Scan for the cell matching the given text and deliver its [X, Y] coordinate at center. 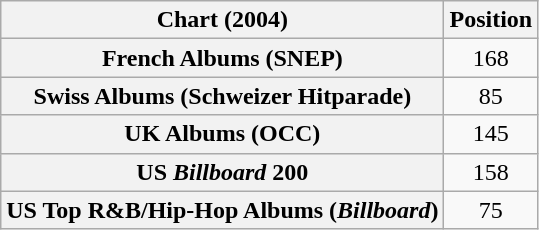
Position [491, 20]
US Top R&B/Hip-Hop Albums (Billboard) [222, 210]
UK Albums (OCC) [222, 134]
US Billboard 200 [222, 172]
145 [491, 134]
85 [491, 96]
168 [491, 58]
158 [491, 172]
French Albums (SNEP) [222, 58]
75 [491, 210]
Chart (2004) [222, 20]
Swiss Albums (Schweizer Hitparade) [222, 96]
